Locate the cell with the specified text and output its [x, y] center coordinate. 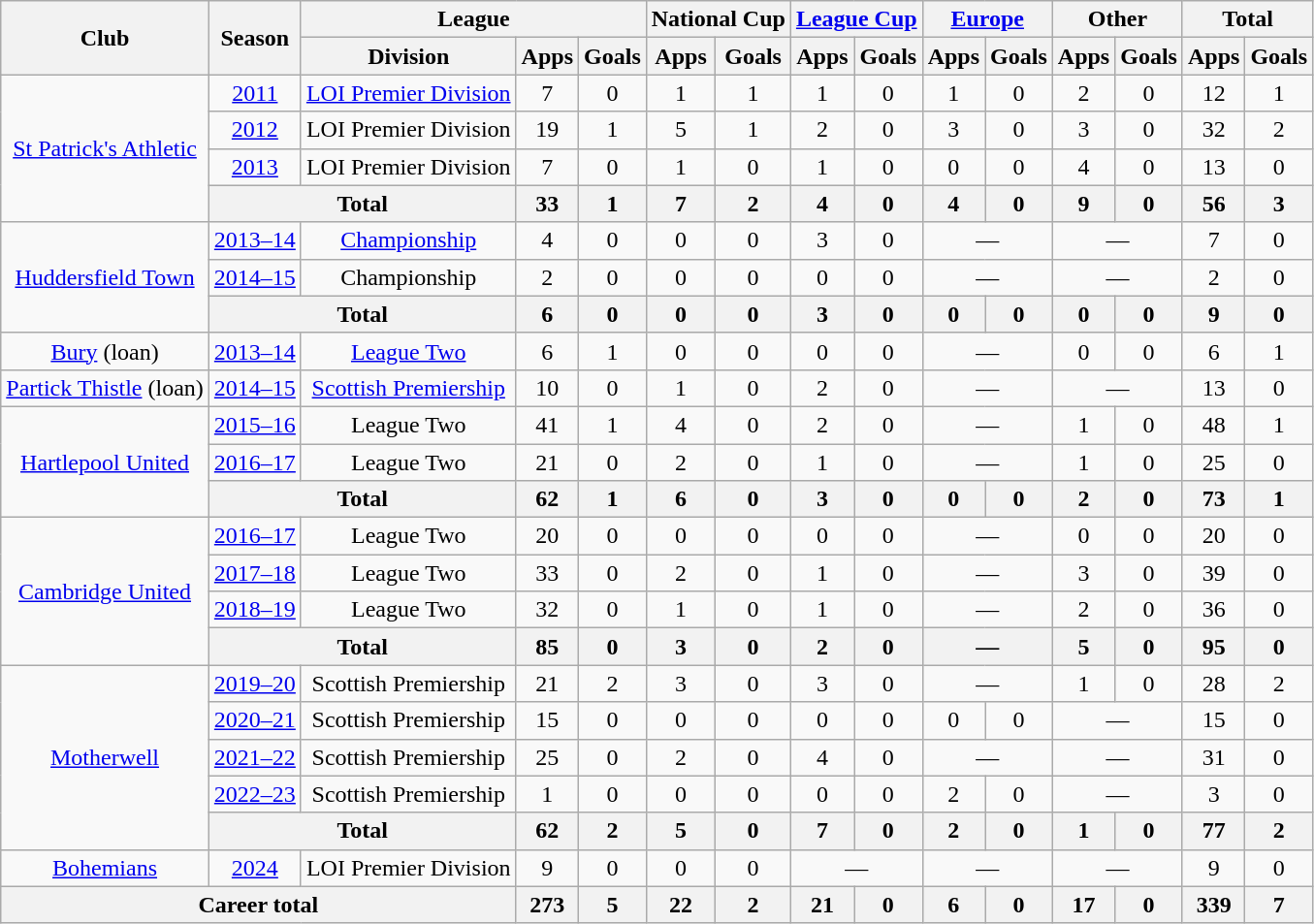
48 [1213, 425]
St Patrick's Athletic [105, 148]
League [473, 19]
Bury (loan) [105, 351]
Partick Thistle (loan) [105, 388]
10 [547, 388]
22 [681, 905]
39 [1213, 573]
League Cup [856, 19]
2011 [254, 93]
Other [1117, 19]
2020–21 [254, 720]
28 [1213, 684]
Season [254, 38]
Career total [258, 905]
2018–19 [254, 610]
Huddersfield Town [105, 277]
National Cup [718, 19]
73 [1213, 499]
19 [547, 130]
77 [1213, 831]
12 [1213, 93]
41 [547, 425]
2012 [254, 130]
2017–18 [254, 573]
31 [1213, 757]
2022–23 [254, 794]
Club [105, 38]
2013 [254, 167]
339 [1213, 905]
2019–20 [254, 684]
2015–16 [254, 425]
95 [1213, 647]
2024 [254, 868]
85 [547, 647]
17 [1083, 905]
36 [1213, 610]
2021–22 [254, 757]
Cambridge United [105, 591]
Hartlepool United [105, 462]
Bohemians [105, 868]
Motherwell [105, 757]
Europe [987, 19]
56 [1213, 204]
273 [547, 905]
Division [408, 56]
